Determine the [x, y] coordinate at the center of the cell enclosing the given text.  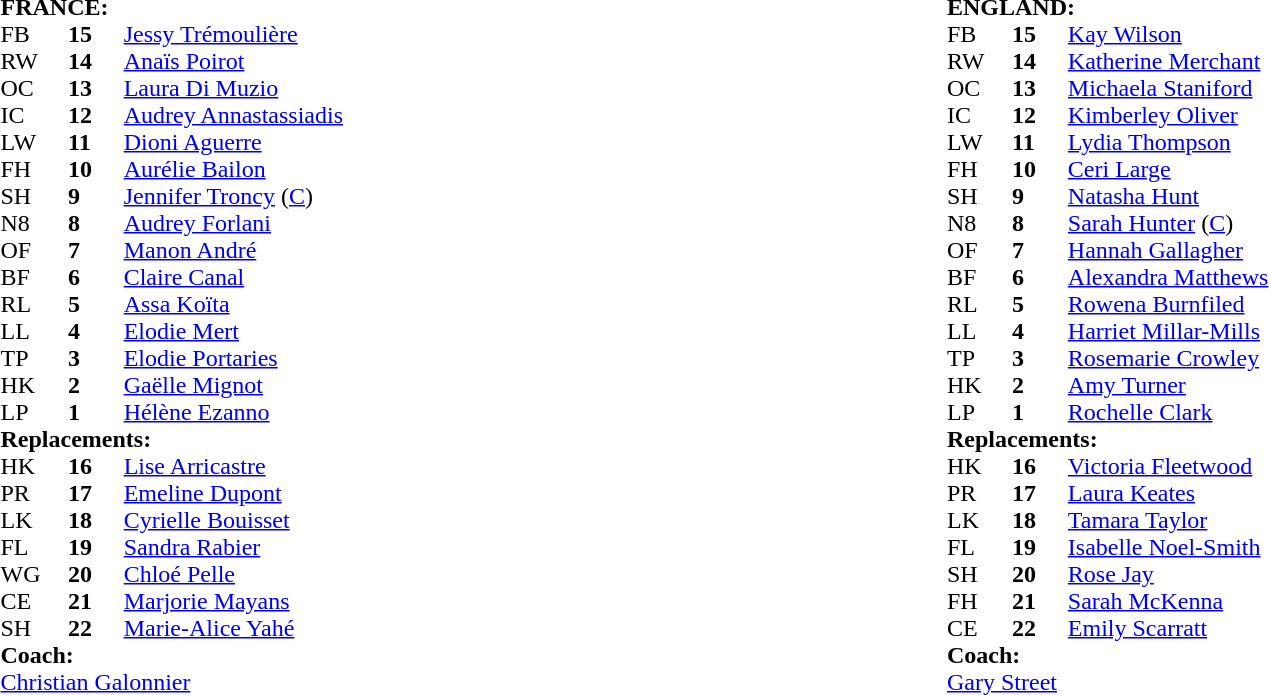
Christian Galonnier [470, 682]
Manon André [328, 250]
Chloé Pelle [328, 574]
Marie-Alice Yahé [328, 628]
Hélène Ezanno [328, 412]
Assa Koïta [328, 304]
Anaïs Poirot [328, 62]
Laura Di Muzio [328, 88]
Elodie Portaries [328, 358]
Jennifer Troncy (C) [328, 196]
Audrey Forlani [328, 224]
Emeline Dupont [328, 494]
Sandra Rabier [328, 548]
Coach: [470, 656]
Lise Arricastre [328, 466]
Cyrielle Bouisset [328, 520]
Elodie Mert [328, 332]
Gaëlle Mignot [328, 386]
Marjorie Mayans [328, 602]
Claire Canal [328, 278]
WG [34, 574]
Aurélie Bailon [328, 170]
Dioni Aguerre [328, 142]
Replacements: [470, 440]
Jessy Trémoulière [328, 34]
Audrey Annastassiadis [328, 116]
